Return [x, y] of the center of cell containing provided text 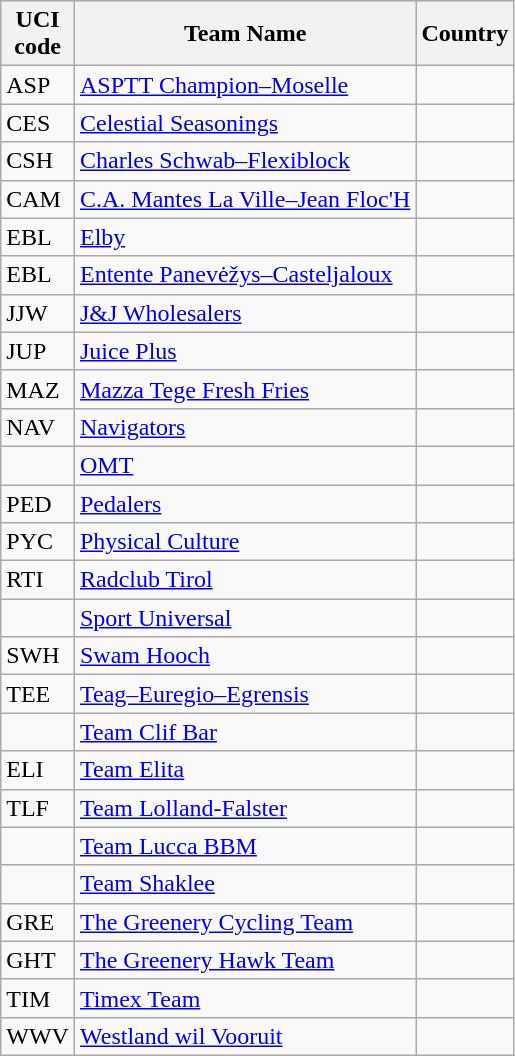
Westland wil Vooruit [244, 1036]
C.A. Mantes La Ville–Jean Floc'H [244, 199]
TIM [38, 998]
Team Shaklee [244, 884]
Team Elita [244, 770]
Country [465, 34]
Entente Panevėžys–Casteljaloux [244, 275]
RTI [38, 580]
WWV [38, 1036]
Team Clif Bar [244, 732]
PED [38, 503]
TLF [38, 808]
CSH [38, 161]
MAZ [38, 389]
Radclub Tirol [244, 580]
J&J Wholesalers [244, 313]
Charles Schwab–Flexiblock [244, 161]
The Greenery Hawk Team [244, 960]
Sport Universal [244, 618]
Swam Hooch [244, 656]
ASP [38, 85]
TEE [38, 694]
NAV [38, 427]
Celestial Seasonings [244, 123]
GHT [38, 960]
Physical Culture [244, 542]
Navigators [244, 427]
Team Lucca BBM [244, 846]
OMT [244, 465]
GRE [38, 922]
ASPTT Champion–Moselle [244, 85]
SWH [38, 656]
CES [38, 123]
PYC [38, 542]
Team Name [244, 34]
The Greenery Cycling Team [244, 922]
UCIcode [38, 34]
Timex Team [244, 998]
Juice Plus [244, 351]
Mazza Tege Fresh Fries [244, 389]
JJW [38, 313]
CAM [38, 199]
Elby [244, 237]
ELI [38, 770]
Teag–Euregio–Egrensis [244, 694]
Pedalers [244, 503]
JUP [38, 351]
Team Lolland-Falster [244, 808]
